Provide the (x, y) coordinate of the cell's center where the given text is located.  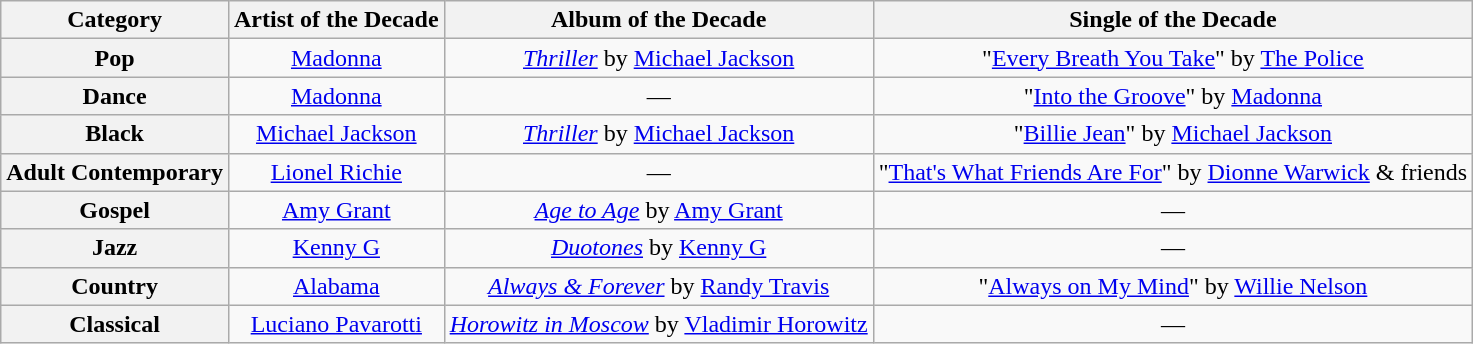
Dance (115, 96)
Amy Grant (336, 210)
Pop (115, 58)
Classical (115, 324)
Luciano Pavarotti (336, 324)
Gospel (115, 210)
"Into the Groove" by Madonna (1172, 96)
Michael Jackson (336, 134)
"Always on My Mind" by Willie Nelson (1172, 286)
Duotones by Kenny G (658, 248)
Album of the Decade (658, 20)
"That's What Friends Are For" by Dionne Warwick & friends (1172, 172)
"Billie Jean" by Michael Jackson (1172, 134)
Age to Age by Amy Grant (658, 210)
Always & Forever by Randy Travis (658, 286)
Horowitz in Moscow by Vladimir Horowitz (658, 324)
Artist of the Decade (336, 20)
"Every Breath You Take" by The Police (1172, 58)
Adult Contemporary (115, 172)
Lionel Richie (336, 172)
Category (115, 20)
Country (115, 286)
Alabama (336, 286)
Single of the Decade (1172, 20)
Jazz (115, 248)
Black (115, 134)
Kenny G (336, 248)
